Detect which cell encompasses the target text, then output its [X, Y] center coordinate. 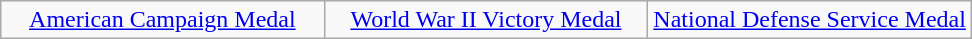
American Campaign Medal [163, 20]
World War II Victory Medal [486, 20]
National Defense Service Medal [810, 20]
